Output the [X, Y] coordinate of the center of the cell containing the given text.  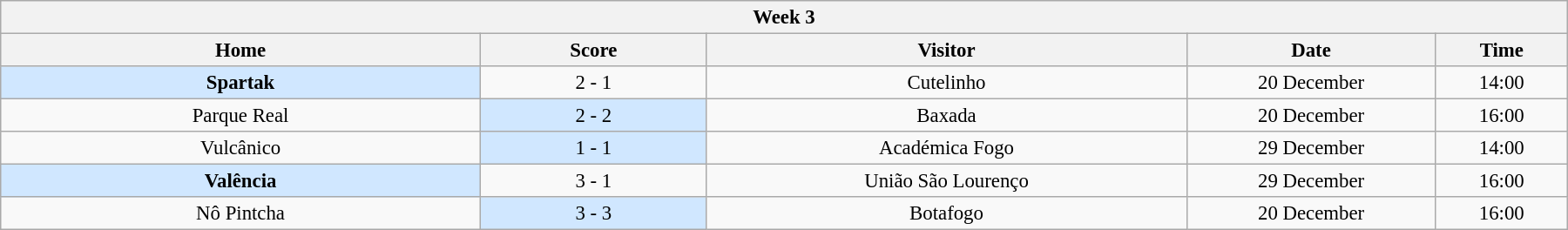
Baxada [947, 116]
Vulcânico [240, 148]
2 - 1 [594, 83]
Visitor [947, 51]
Cutelinho [947, 83]
1 - 1 [594, 148]
União São Lourenço [947, 181]
Valência [240, 181]
2 - 2 [594, 116]
Score [594, 51]
Week 3 [784, 17]
Parque Real [240, 116]
Nô Pintcha [240, 213]
Home [240, 51]
3 - 1 [594, 181]
Spartak [240, 83]
Time [1502, 51]
Botafogo [947, 213]
Date [1310, 51]
Académica Fogo [947, 148]
3 - 3 [594, 213]
